Capture the cell that displays the provided text and extract its (x, y) central coordinate. 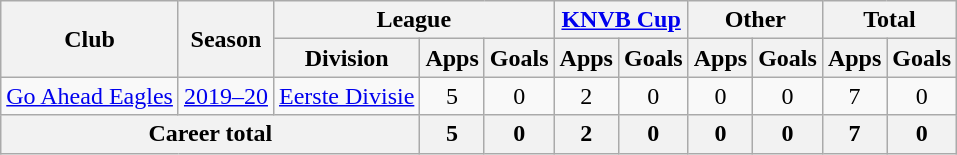
Total (889, 20)
2019–20 (226, 96)
Eerste Divisie (346, 96)
Division (346, 58)
Other (755, 20)
Go Ahead Eagles (90, 96)
Club (90, 39)
League (414, 20)
Career total (210, 134)
KNVB Cup (621, 20)
Season (226, 39)
